Return the [x, y] coordinate for the center point of the cell that contains the specified text.  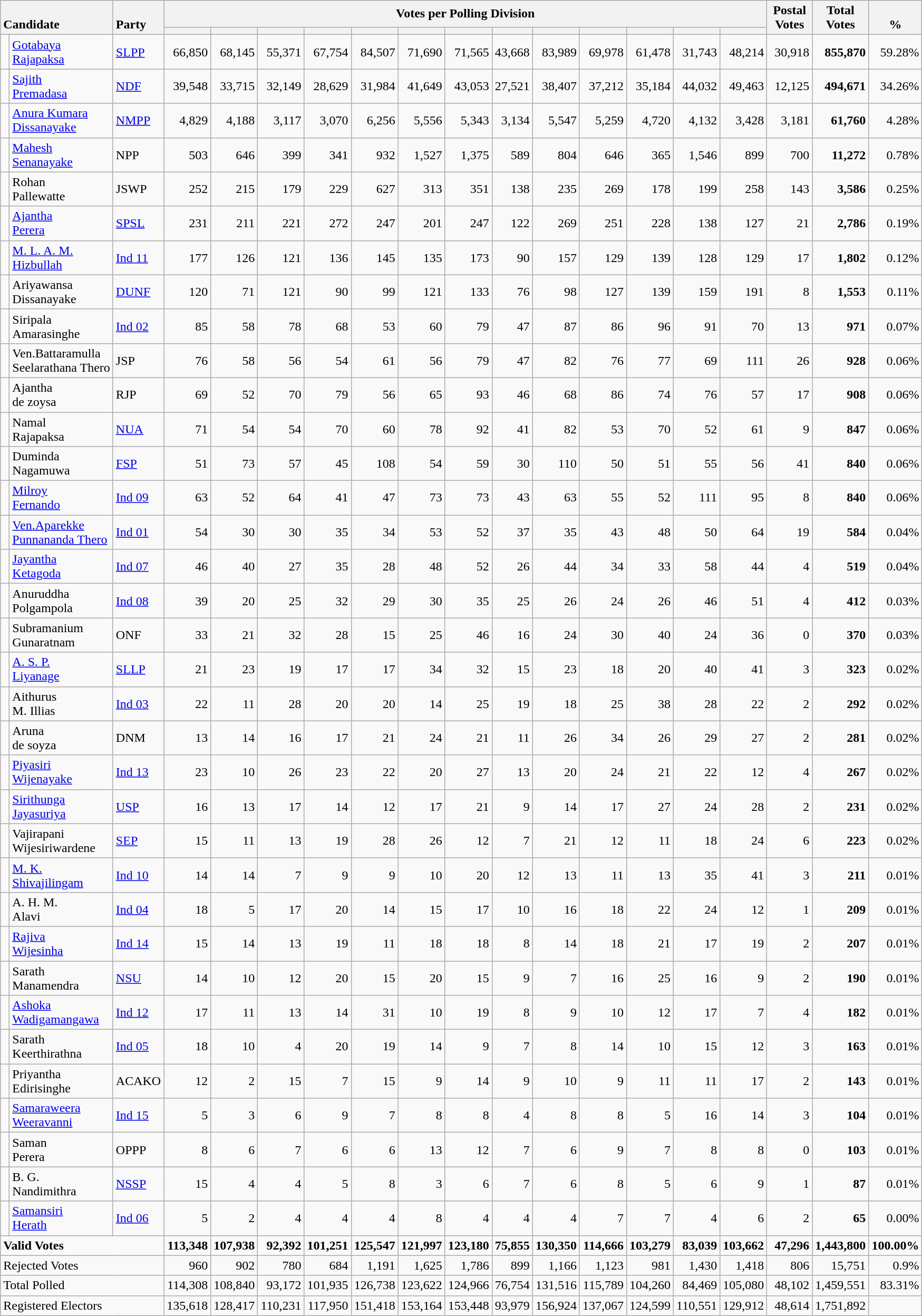
847 [840, 429]
137,067 [603, 1305]
JSWP [138, 189]
1,625 [422, 1265]
126 [234, 257]
1,802 [840, 257]
5,556 [422, 120]
67,754 [328, 52]
JSP [138, 361]
0.19% [895, 224]
130,350 [556, 1245]
151,418 [374, 1305]
31,984 [374, 86]
PriyanthaEdirisinghe [61, 1081]
2,786 [840, 224]
37 [512, 533]
USP [138, 807]
Ind 03 [138, 703]
115,789 [603, 1285]
83,989 [556, 52]
SLPP [138, 52]
201 [422, 224]
44,032 [697, 86]
3,428 [743, 120]
Ind 06 [138, 1218]
35,184 [649, 86]
110,551 [697, 1305]
341 [328, 155]
251 [603, 224]
627 [374, 189]
45 [328, 464]
SEP [138, 840]
177 [188, 257]
0.00% [895, 1218]
83,039 [697, 1245]
A. S. P.Liyanage [61, 670]
228 [649, 224]
M. L. A. M.Hizbullah [61, 257]
27,521 [512, 86]
Rejected Votes [82, 1265]
83.31% [895, 1285]
4.28% [895, 120]
Valid Votes [82, 1245]
RohanPallewatte [61, 189]
38,407 [556, 86]
365 [649, 155]
1,375 [468, 155]
128 [697, 257]
SamaraweeraWeeravanni [61, 1116]
B. G.Nandimithra [61, 1184]
71,690 [422, 52]
1,430 [697, 1265]
Arunade soyza [61, 738]
SamansiriHerath [61, 1218]
99 [374, 292]
NSSP [138, 1184]
215 [234, 189]
5,343 [468, 120]
110 [556, 464]
AjanthaPerera [61, 224]
91 [697, 326]
DNM [138, 738]
114,308 [188, 1285]
153,448 [468, 1305]
SarathManamendra [61, 978]
1,191 [374, 1265]
351 [468, 189]
370 [840, 635]
Ind 08 [138, 601]
11,272 [840, 155]
981 [649, 1265]
FSP [138, 464]
700 [790, 155]
NUA [138, 429]
124,599 [649, 1305]
Ind 11 [138, 257]
182 [840, 1012]
Ind 04 [138, 909]
1,443,800 [840, 1245]
3,586 [840, 189]
932 [374, 155]
117,950 [328, 1305]
3,117 [281, 120]
157 [556, 257]
31 [374, 1012]
114,666 [603, 1245]
AshokaWadigamangawa [61, 1012]
Ind 05 [138, 1047]
Ajanthade zoysa [61, 394]
SLLP [138, 670]
28,629 [328, 86]
43,668 [512, 52]
221 [281, 224]
75,855 [512, 1245]
133 [468, 292]
121,997 [422, 1245]
0.12% [895, 257]
Total Votes [840, 18]
0.07% [895, 326]
3,070 [328, 120]
Ven.BattaramullaSeelarathana Thero [61, 361]
589 [512, 155]
Ind 02 [138, 326]
101,251 [328, 1245]
971 [840, 326]
1,459,551 [840, 1285]
ONF [138, 635]
34.26% [895, 86]
SajithPremadasa [61, 86]
85 [188, 326]
15,751 [840, 1265]
NPP [138, 155]
323 [840, 670]
95 [743, 498]
Ind 14 [138, 944]
123,622 [422, 1285]
3,181 [790, 120]
135 [422, 257]
Ind 10 [138, 875]
41,649 [422, 86]
902 [234, 1265]
Ind 07 [138, 566]
209 [840, 909]
NSU [138, 978]
123,180 [468, 1245]
Registered Electors [82, 1305]
1,786 [468, 1265]
SamanPerera [61, 1149]
804 [556, 155]
84,507 [374, 52]
113,348 [188, 1245]
153,164 [422, 1305]
272 [328, 224]
1,553 [840, 292]
VajirapaniWijesiriwardene [61, 840]
AriyawansaDissanayake [61, 292]
399 [281, 155]
48,214 [743, 52]
96 [649, 326]
47,296 [790, 1245]
NamalRajapaksa [61, 429]
Votes per Polling Division [465, 14]
163 [840, 1047]
12,125 [790, 86]
SirithungaJayasuriya [61, 807]
110,231 [281, 1305]
136 [328, 257]
5,259 [603, 120]
ACAKO [138, 1081]
179 [281, 189]
129,912 [743, 1305]
AnuruddhaPolgampola [61, 601]
108,840 [234, 1285]
RJP [138, 394]
92,392 [281, 1245]
4,720 [649, 120]
JayanthaKetagoda [61, 566]
Ind 01 [138, 533]
806 [790, 1265]
69,978 [603, 52]
59.28% [895, 52]
Ind 12 [138, 1012]
101,935 [328, 1285]
Candidate [57, 18]
519 [840, 566]
76,754 [512, 1285]
SiripalaAmarasinghe [61, 326]
1,527 [422, 155]
125,547 [374, 1245]
33,715 [234, 86]
105,080 [743, 1285]
92 [468, 429]
NMPP [138, 120]
DumindaNagamuwa [61, 464]
61,760 [840, 120]
235 [556, 189]
MilroyFernando [61, 498]
267 [840, 772]
100.00% [895, 1245]
412 [840, 601]
Ind 15 [138, 1116]
GotabayaRajapaksa [61, 52]
258 [743, 189]
37,212 [603, 86]
OPPP [138, 1149]
6,256 [374, 120]
DUNF [138, 292]
49,463 [743, 86]
780 [281, 1265]
494,671 [840, 86]
229 [328, 189]
159 [697, 292]
503 [188, 155]
RajivaWijesinha [61, 944]
313 [422, 189]
PostalVotes [790, 18]
281 [840, 738]
PiyasiriWijenayake [61, 772]
Ind 09 [138, 498]
4,829 [188, 120]
30,918 [790, 52]
191 [743, 292]
NDF [138, 86]
% [895, 18]
93 [468, 394]
207 [840, 944]
74 [649, 394]
126,738 [374, 1285]
855,870 [840, 52]
SarathKeerthirathna [61, 1047]
32,149 [281, 86]
93,172 [281, 1285]
Ven.AparekkePunnananda Thero [61, 533]
39,548 [188, 86]
39 [188, 601]
908 [840, 394]
128,417 [234, 1305]
93,979 [512, 1305]
292 [840, 703]
Anura KumaraDissanayake [61, 120]
190 [840, 978]
4,132 [697, 120]
135,618 [188, 1305]
145 [374, 257]
1,166 [556, 1265]
59 [468, 464]
84,469 [697, 1285]
1,123 [603, 1265]
48,614 [790, 1305]
104,260 [649, 1285]
31,743 [697, 52]
36 [743, 635]
173 [468, 257]
98 [556, 292]
584 [840, 533]
61,478 [649, 52]
131,516 [556, 1285]
199 [697, 189]
SubramaniumGunaratnam [61, 635]
71,565 [468, 52]
124,966 [468, 1285]
M. K.Shivajilingam [61, 875]
5,547 [556, 120]
960 [188, 1265]
156,924 [556, 1305]
107,938 [234, 1245]
Total Polled [82, 1285]
103,662 [743, 1245]
66,850 [188, 52]
SPSL [138, 224]
120 [188, 292]
103 [840, 1149]
77 [649, 361]
A. H. M.Alavi [61, 909]
38 [649, 703]
48,102 [790, 1285]
AithurusM. Illias [61, 703]
43,053 [468, 86]
68,145 [234, 52]
928 [840, 361]
684 [328, 1265]
0.25% [895, 189]
1,751,892 [840, 1305]
122 [512, 224]
0.11% [895, 292]
4,188 [234, 120]
0.78% [895, 155]
MaheshSenanayake [61, 155]
108 [374, 464]
178 [649, 189]
104 [840, 1116]
0.9% [895, 1265]
3,134 [512, 120]
1,418 [743, 1265]
Party [138, 18]
223 [840, 840]
1,546 [697, 155]
103,279 [649, 1245]
Ind 13 [138, 772]
55,371 [281, 52]
252 [188, 189]
